Return the (X, Y) coordinate for the center point of the cell that contains the specified text.  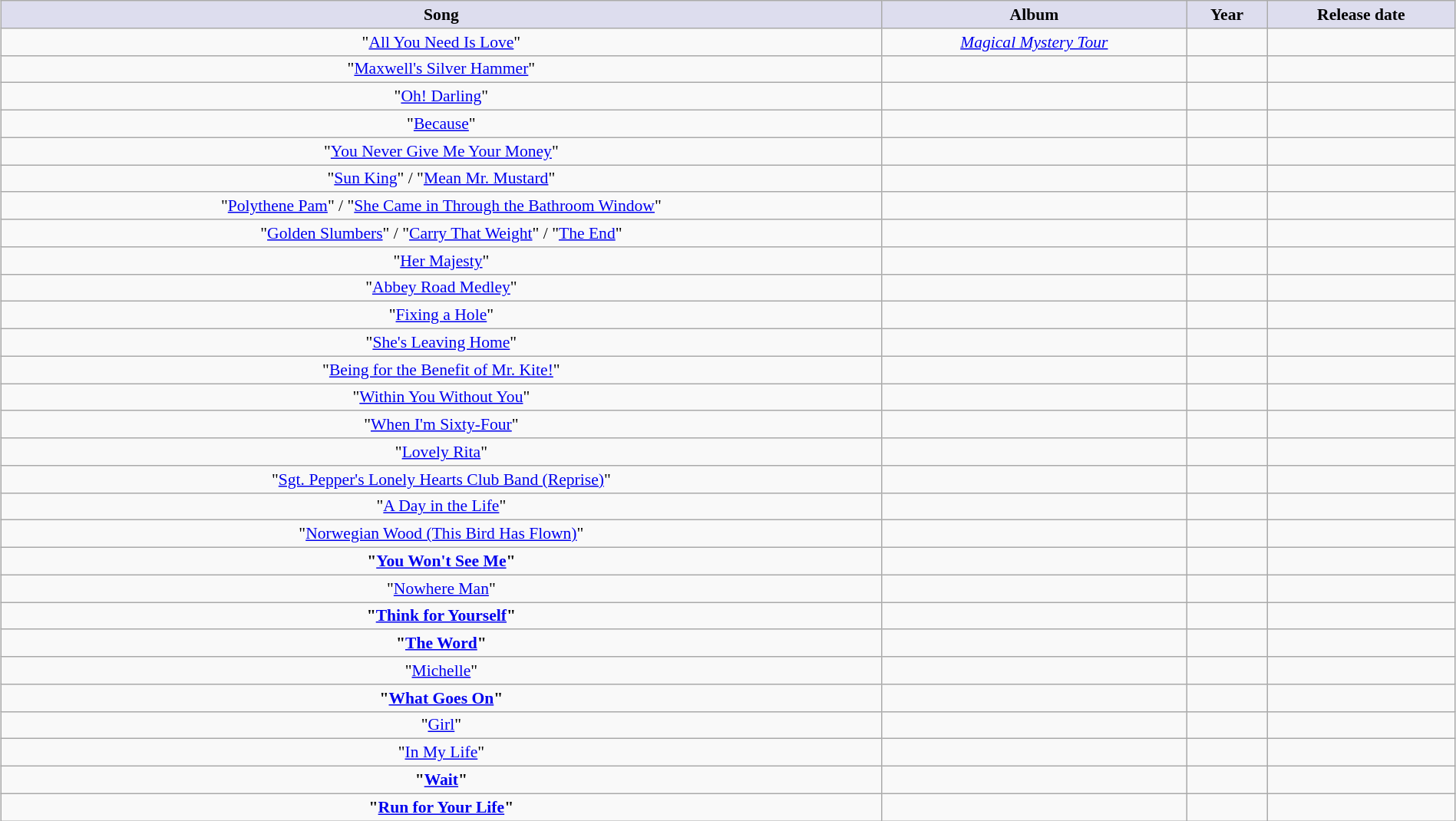
"Sgt. Pepper's Lonely Hearts Club Band (Reprise)" (441, 479)
"The Word" (441, 643)
"You Won't See Me" (441, 561)
"When I'm Sixty-Four" (441, 424)
"She's Leaving Home" (441, 342)
Year (1227, 15)
"Polythene Pam" / "She Came in Through the Bathroom Window" (441, 206)
"Run for Your Life" (441, 807)
"In My Life" (441, 753)
"Girl" (441, 725)
"Norwegian Wood (This Bird Has Flown)" (441, 534)
"What Goes On" (441, 697)
"Being for the Benefit of Mr. Kite!" (441, 370)
Song (441, 15)
Album (1035, 15)
Release date (1362, 15)
"Because" (441, 124)
"Oh! Darling" (441, 97)
"Her Majesty" (441, 260)
"Golden Slumbers" / "Carry That Weight" / "The End" (441, 233)
"Lovely Rita" (441, 452)
"Sun King" / "Mean Mr. Mustard" (441, 178)
"Think for Yourself" (441, 615)
"Within You Without You" (441, 397)
"All You Need Is Love" (441, 41)
"Abbey Road Medley" (441, 288)
"Michelle" (441, 671)
"Maxwell's Silver Hammer" (441, 69)
"Nowhere Man" (441, 589)
"Wait" (441, 780)
"A Day in the Life" (441, 506)
"You Never Give Me Your Money" (441, 151)
"Fixing a Hole" (441, 315)
Magical Mystery Tour (1035, 41)
